Determine the [X, Y] coordinate at the center of the cell enclosing the given text.  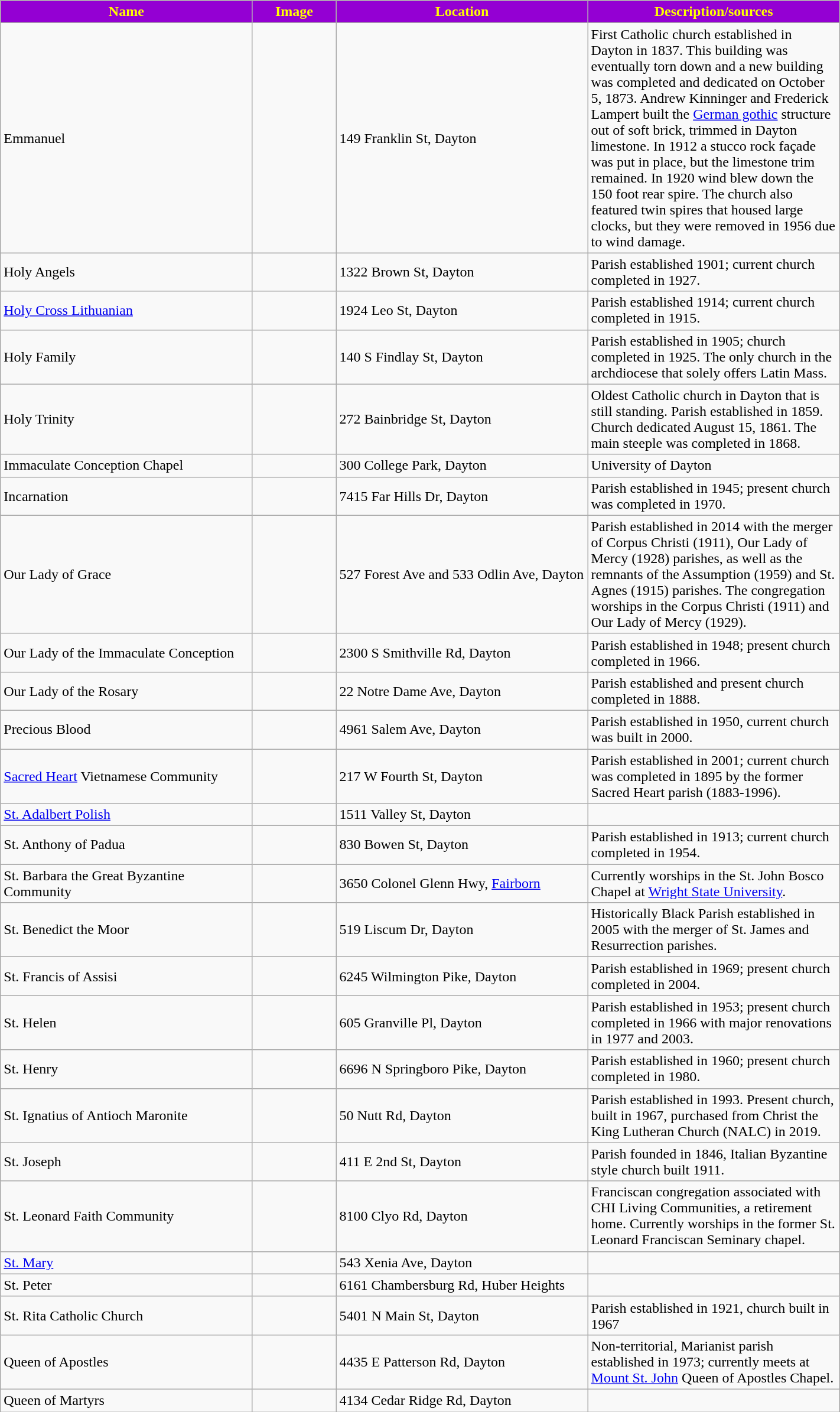
St. Joseph [126, 1162]
605 Granville Pl, Dayton [462, 1023]
St. Ignatius of Antioch Maronite [126, 1115]
6696 N Springboro Pike, Dayton [462, 1069]
Description/sources [714, 12]
University of Dayton [714, 466]
Precious Blood [126, 729]
2300 S Smithville Rd, Dayton [462, 652]
St. Benedict the Moor [126, 930]
St. Mary [126, 1263]
Non-territorial, Marianist parish established in 1973; currently meets at Mount St. John Queen of Apostles Chapel. [714, 1362]
St. Helen [126, 1023]
Name [126, 12]
St. Peter [126, 1285]
Parish established in 1921, church built in 1967 [714, 1315]
1511 Valley St, Dayton [462, 815]
Our Lady of the Rosary [126, 691]
4961 Salem Ave, Dayton [462, 729]
Parish established in 1945; present church was completed in 1970. [714, 496]
Parish established in 1993. Present church, built in 1967, purchased from Christ the King Lutheran Church (NALC) in 2019. [714, 1115]
217 W Fourth St, Dayton [462, 776]
St. Adalbert Polish [126, 815]
St. Anthony of Padua [126, 845]
6161 Chambersburg Rd, Huber Heights [462, 1285]
Holy Angels [126, 272]
5401 N Main St, Dayton [462, 1315]
149 Franklin St, Dayton [462, 138]
543 Xenia Ave, Dayton [462, 1263]
St. Francis of Assisi [126, 976]
4134 Cedar Ridge Rd, Dayton [462, 1400]
411 E 2nd St, Dayton [462, 1162]
7415 Far Hills Dr, Dayton [462, 496]
Parish established in 1913; current church completed in 1954. [714, 845]
Parish established in 1953; present church completed in 1966 with major renovations in 1977 and 2003. [714, 1023]
Parish established in 1950, current church was built in 2000. [714, 729]
Queen of Apostles [126, 1362]
8100 Clyo Rd, Dayton [462, 1216]
Parish established 1914; current church completed in 1915. [714, 311]
St. Barbara the Great Byzantine Community [126, 884]
50 Nutt Rd, Dayton [462, 1115]
22 Notre Dame Ave, Dayton [462, 691]
140 S Findlay St, Dayton [462, 357]
Holy Trinity [126, 419]
Currently worships in the St. John Bosco Chapel at Wright State University. [714, 884]
4435 E Patterson Rd, Dayton [462, 1362]
272 Bainbridge St, Dayton [462, 419]
St. Rita Catholic Church [126, 1315]
Location [462, 12]
Parish established in 1948; present church completed in 1966. [714, 652]
Parish established in 1969; present church completed in 2004. [714, 976]
Parish established in 2001; current church was completed in 1895 by the former Sacred Heart parish (1883-1996). [714, 776]
Parish established in 1960; present church completed in 1980. [714, 1069]
519 Liscum Dr, Dayton [462, 930]
300 College Park, Dayton [462, 466]
St. Leonard Faith Community [126, 1216]
Parish established and present church completed in 1888. [714, 691]
Queen of Martyrs [126, 1400]
Parish established 1901; current church completed in 1927. [714, 272]
Our Lady of the Immaculate Conception [126, 652]
Emmanuel [126, 138]
Image [294, 12]
1924 Leo St, Dayton [462, 311]
Holy Family [126, 357]
Historically Black Parish established in 2005 with the merger of St. James and Resurrection parishes. [714, 930]
Parish founded in 1846, Italian Byzantine style church built 1911. [714, 1162]
830 Bowen St, Dayton [462, 845]
Holy Cross Lithuanian [126, 311]
1322 Brown St, Dayton [462, 272]
Parish established in 1905; church completed in 1925. The only church in the archdiocese that solely offers Latin Mass. [714, 357]
St. Henry [126, 1069]
Our Lady of Grace [126, 574]
6245 Wilmington Pike, Dayton [462, 976]
Sacred Heart Vietnamese Community [126, 776]
3650 Colonel Glenn Hwy, Fairborn [462, 884]
Immaculate Conception Chapel [126, 466]
527 Forest Ave and 533 Odlin Ave, Dayton [462, 574]
Incarnation [126, 496]
